For the text-containing cell, return its midpoint in [X, Y] coordinate format. 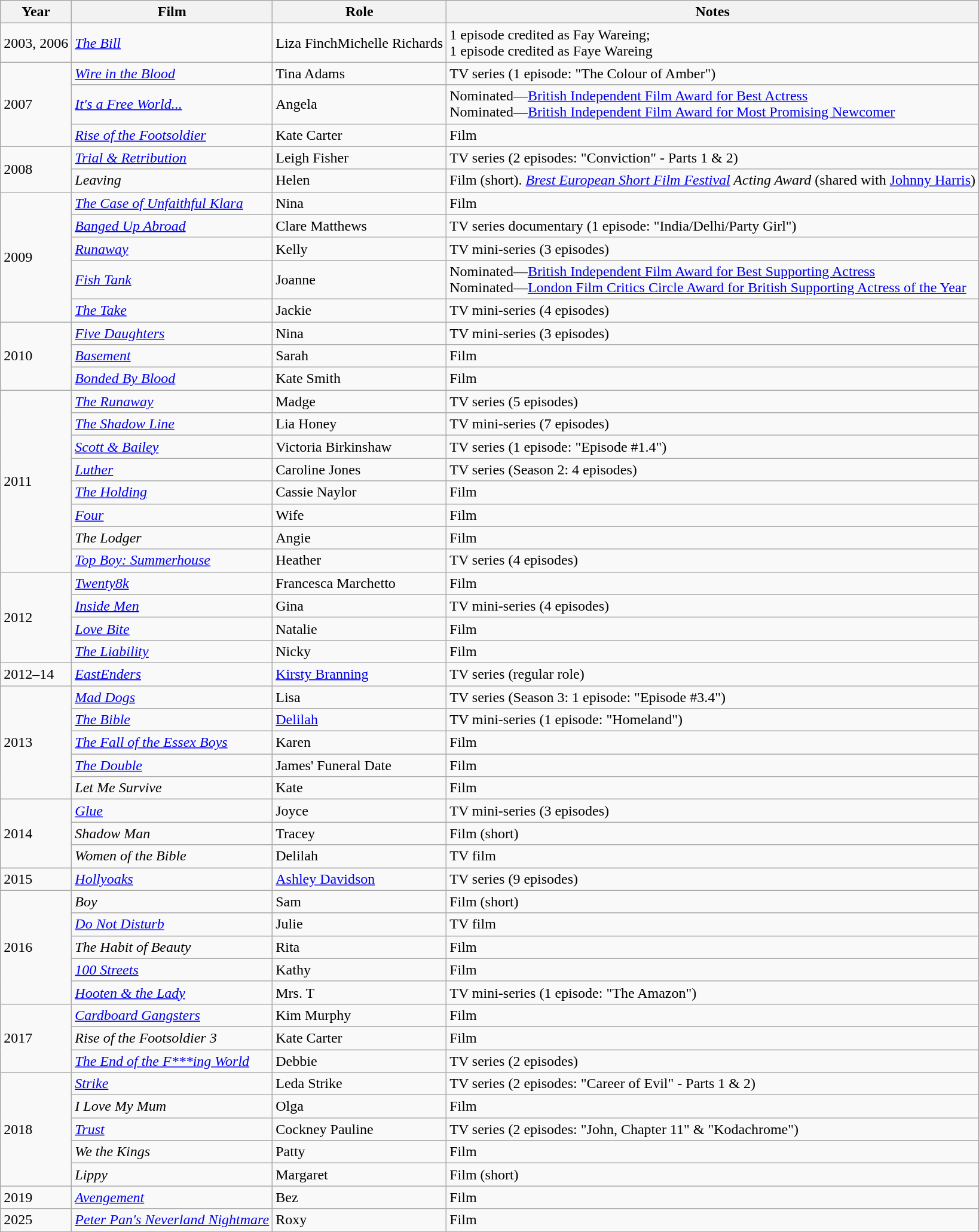
2010 [36, 355]
Wire in the Blood [172, 73]
Cockney Pauline [360, 1129]
Bonded By Blood [172, 379]
Runaway [172, 249]
Let Me Survive [172, 788]
TV series (1 episode: "The Colour of Amber") [712, 73]
Sam [360, 902]
Five Daughters [172, 333]
Leaving [172, 180]
TV series (2 episodes: "Career of Evil" - Parts 1 & 2) [712, 1084]
I Love My Mum [172, 1107]
Tracey [360, 833]
2011 [36, 481]
Nicky [360, 651]
2009 [36, 257]
We the Kings [172, 1152]
Luther [172, 470]
TV series (5 episodes) [712, 402]
Cardboard Gangsters [172, 1015]
Victoria Birkinshaw [360, 447]
Lia Honey [360, 424]
Gina [360, 606]
Lippy [172, 1175]
2019 [36, 1197]
Inside Men [172, 606]
The Fall of the Essex Boys [172, 743]
Angie [360, 538]
Twenty8k [172, 583]
Do Not Disturb [172, 924]
Strike [172, 1084]
Basement [172, 356]
Francesca Marchetto [360, 583]
Rise of the Footsoldier [172, 135]
Trial & Retribution [172, 158]
Kathy [360, 970]
Madge [360, 402]
Rita [360, 947]
2013 [36, 743]
Joanne [360, 280]
Wife [360, 515]
The Take [172, 310]
100 Streets [172, 970]
The End of the F***ing World [172, 1061]
2017 [36, 1038]
The Runaway [172, 402]
Jackie [360, 310]
Karen [360, 743]
Kelly [360, 249]
Liza FinchMichelle Richards [360, 43]
2012 [36, 617]
Film (short). Brest European Short Film Festival Acting Award (shared with Johnny Harris) [712, 180]
TV series (Season 3: 1 episode: "Episode #3.4") [712, 697]
Kate Smith [360, 379]
Clare Matthews [360, 226]
EastEnders [172, 674]
Angela [360, 104]
Margaret [360, 1175]
TV series (2 episodes: "Conviction" - Parts 1 & 2) [712, 158]
Heather [360, 560]
Sarah [360, 356]
Mad Dogs [172, 697]
TV series (4 episodes) [712, 560]
Avengement [172, 1197]
The Shadow Line [172, 424]
Banged Up Abroad [172, 226]
Leigh Fisher [360, 158]
2025 [36, 1220]
Trust [172, 1129]
Four [172, 515]
Kate [360, 788]
The Bible [172, 720]
Women of the Bible [172, 856]
Kim Murphy [360, 1015]
Love Bite [172, 629]
Boy [172, 902]
2014 [36, 833]
Kirsty Branning [360, 674]
TV series (regular role) [712, 674]
Glue [172, 811]
2008 [36, 169]
2016 [36, 947]
1 episode credited as Fay Wareing;1 episode credited as Faye Wareing [712, 43]
Lisa [360, 697]
Patty [360, 1152]
Nominated—British Independent Film Award for Best Actress Nominated—British Independent Film Award for Most Promising Newcomer [712, 104]
The Double [172, 765]
The Bill [172, 43]
2007 [36, 104]
2012–14 [36, 674]
The Liability [172, 651]
Julie [360, 924]
Bez [360, 1197]
2015 [36, 879]
TV mini-series (1 episode: "The Amazon") [712, 992]
TV mini-series (7 episodes) [712, 424]
It's a Free World... [172, 104]
The Lodger [172, 538]
TV series documentary (1 episode: "India/Delhi/Party Girl") [712, 226]
Shadow Man [172, 833]
Role [360, 12]
James' Funeral Date [360, 765]
Ashley Davidson [360, 879]
Natalie [360, 629]
Cassie Naylor [360, 492]
Scott & Bailey [172, 447]
TV series (9 episodes) [712, 879]
TV series (Season 2: 4 episodes) [712, 470]
Roxy [360, 1220]
Year [36, 12]
Olga [360, 1107]
TV series (2 episodes: "John, Chapter 11" & "Kodachrome") [712, 1129]
Tina Adams [360, 73]
Notes [712, 12]
Peter Pan's Neverland Nightmare [172, 1220]
TV series (2 episodes) [712, 1061]
Caroline Jones [360, 470]
Helen [360, 180]
The Holding [172, 492]
Joyce [360, 811]
2003, 2006 [36, 43]
2018 [36, 1129]
Mrs. T [360, 992]
Debbie [360, 1061]
Hooten & the Lady [172, 992]
The Habit of Beauty [172, 947]
Fish Tank [172, 280]
Leda Strike [360, 1084]
TV series (1 episode: "Episode #1.4") [712, 447]
Hollyoaks [172, 879]
The Case of Unfaithful Klara [172, 203]
Rise of the Footsoldier 3 [172, 1038]
Top Boy: Summerhouse [172, 560]
TV mini-series (1 episode: "Homeland") [712, 720]
